Output the [x, y] coordinate of the center of the cell containing the given text.  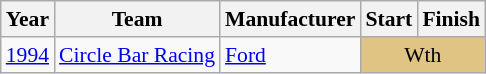
Team [137, 19]
Finish [451, 19]
Year [28, 19]
Wth [422, 55]
Manufacturer [290, 19]
Ford [290, 55]
1994 [28, 55]
Start [388, 19]
Circle Bar Racing [137, 55]
